Search for the cell housing the specified text and yield its [X, Y] center coordinate. 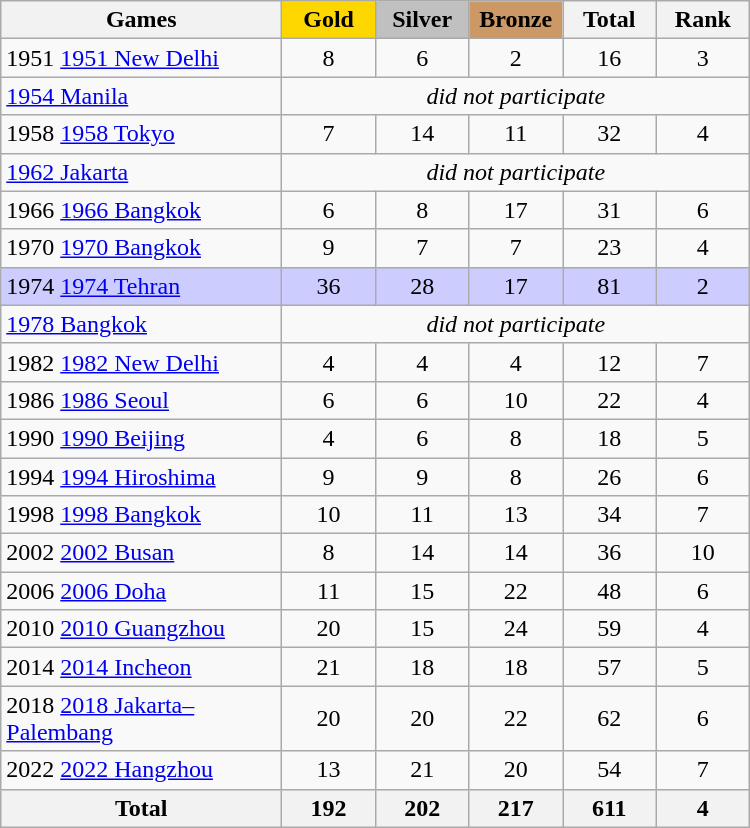
1990 1990 Beijing [142, 438]
1998 1998 Bangkok [142, 515]
59 [609, 629]
Games [142, 20]
24 [516, 629]
81 [609, 286]
1958 1958 Tokyo [142, 134]
28 [422, 286]
1951 1951 New Delhi [142, 58]
23 [609, 248]
1978 Bangkok [142, 324]
26 [609, 477]
48 [609, 591]
1954 Manila [142, 96]
1970 1970 Bangkok [142, 248]
2002 2002 Busan [142, 553]
1966 1966 Bangkok [142, 210]
12 [609, 362]
1962 Jakarta [142, 172]
Gold [329, 20]
2022 2022 Hangzhou [142, 770]
Silver [422, 20]
31 [609, 210]
16 [609, 58]
2010 2010 Guangzhou [142, 629]
Rank [703, 20]
2018 2018 Jakarta–Palembang [142, 718]
57 [609, 667]
1974 1974 Tehran [142, 286]
2006 2006 Doha [142, 591]
54 [609, 770]
34 [609, 515]
192 [329, 808]
1986 1986 Seoul [142, 400]
217 [516, 808]
1982 1982 New Delhi [142, 362]
32 [609, 134]
1994 1994 Hiroshima [142, 477]
2014 2014 Incheon [142, 667]
3 [703, 58]
611 [609, 808]
62 [609, 718]
202 [422, 808]
Bronze [516, 20]
